Return the (X, Y) coordinate for the center point of the cell that contains the specified text.  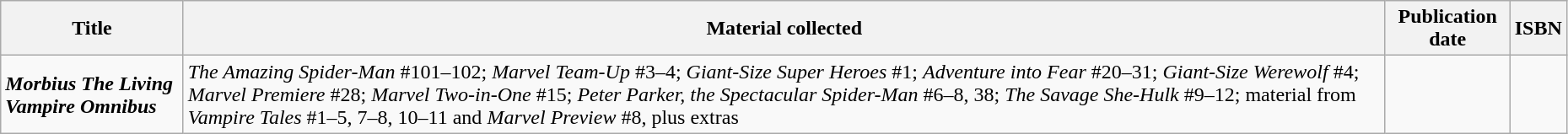
Material collected (784, 29)
Morbius The Living Vampire Omnibus (92, 94)
ISBN (1538, 29)
Publication date (1447, 29)
Title (92, 29)
